Determine the (X, Y) coordinate at the center of the cell enclosing the given text.  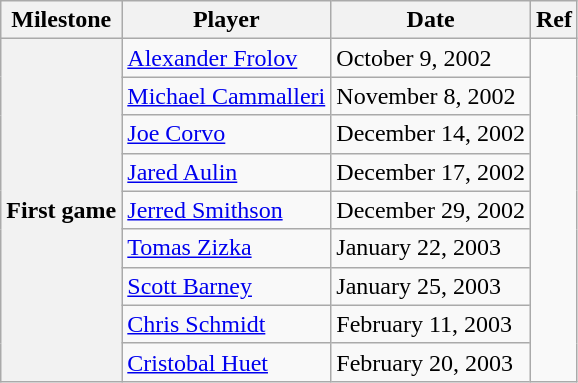
Scott Barney (226, 286)
Ref (554, 20)
December 17, 2002 (431, 172)
December 29, 2002 (431, 210)
Player (226, 20)
Tomas Zizka (226, 248)
Alexander Frolov (226, 58)
Date (431, 20)
October 9, 2002 (431, 58)
Michael Cammalleri (226, 96)
Chris Schmidt (226, 324)
February 11, 2003 (431, 324)
Joe Corvo (226, 134)
Milestone (62, 20)
February 20, 2003 (431, 362)
First game (62, 210)
Cristobal Huet (226, 362)
January 25, 2003 (431, 286)
November 8, 2002 (431, 96)
December 14, 2002 (431, 134)
Jerred Smithson (226, 210)
Jared Aulin (226, 172)
January 22, 2003 (431, 248)
